Detect which cell encompasses the target text, then output its (X, Y) center coordinate. 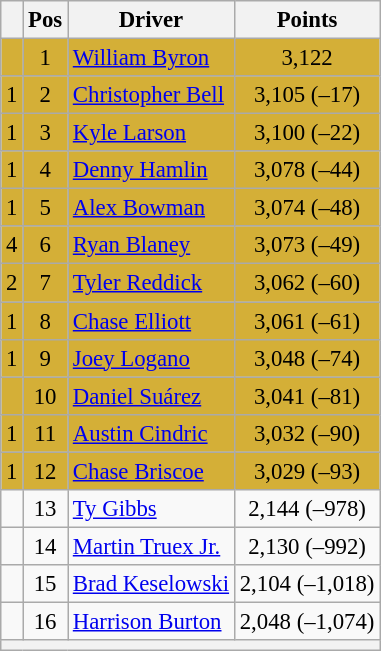
Harrison Burton (152, 621)
Points (306, 20)
14 (46, 546)
Martin Truex Jr. (152, 546)
Austin Cindric (152, 433)
15 (46, 584)
3,105 (–17) (306, 95)
2,130 (–992) (306, 546)
2,048 (–1,074) (306, 621)
Daniel Suárez (152, 396)
9 (46, 358)
16 (46, 621)
2,104 (–1,018) (306, 584)
Denny Hamlin (152, 170)
Joey Logano (152, 358)
10 (46, 396)
Pos (46, 20)
3,078 (–44) (306, 170)
Tyler Reddick (152, 283)
Driver (152, 20)
3,032 (–90) (306, 433)
2,144 (–978) (306, 509)
11 (46, 433)
3,061 (–61) (306, 321)
Kyle Larson (152, 133)
3,100 (–22) (306, 133)
3,048 (–74) (306, 358)
Christopher Bell (152, 95)
Alex Bowman (152, 208)
3,122 (306, 58)
3,062 (–60) (306, 283)
3,029 (–93) (306, 471)
Chase Elliott (152, 321)
Ty Gibbs (152, 509)
William Byron (152, 58)
3,041 (–81) (306, 396)
Ryan Blaney (152, 245)
3,073 (–49) (306, 245)
3 (46, 133)
7 (46, 283)
6 (46, 245)
5 (46, 208)
8 (46, 321)
13 (46, 509)
12 (46, 471)
Brad Keselowski (152, 584)
Chase Briscoe (152, 471)
3,074 (–48) (306, 208)
